Capture the cell that displays the provided text and extract its [x, y] central coordinate. 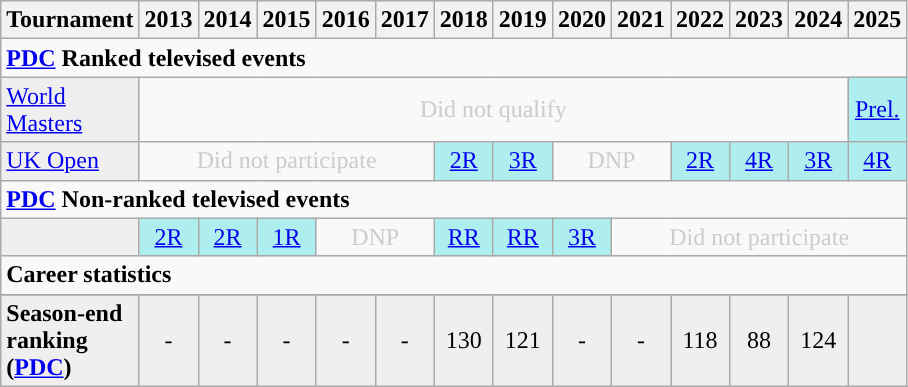
2017 [404, 20]
2015 [286, 20]
World Masters [70, 110]
PDC Ranked televised events [454, 58]
2023 [760, 20]
2014 [228, 20]
Career statistics [454, 275]
2020 [582, 20]
Prel. [878, 110]
2019 [522, 20]
UK Open [70, 161]
118 [700, 340]
PDC Non-ranked televised events [454, 199]
88 [760, 340]
Season-end ranking (PDC) [70, 340]
2013 [168, 20]
2018 [464, 20]
1R [286, 237]
Tournament [70, 20]
2016 [346, 20]
124 [818, 340]
2021 [640, 20]
Did not qualify [494, 110]
2025 [878, 20]
130 [464, 340]
121 [522, 340]
2022 [700, 20]
2024 [818, 20]
